Detect which cell encompasses the target text, then output its (X, Y) center coordinate. 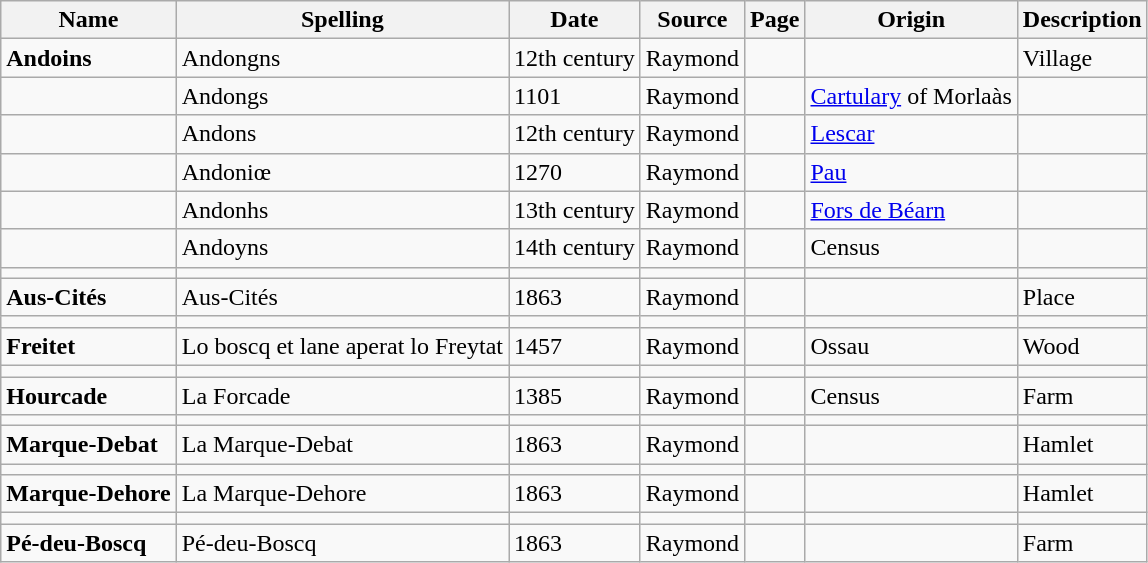
Description (1082, 20)
Freitet (88, 346)
Cartulary of Morlaàs (911, 96)
Wood (1082, 346)
Pau (911, 172)
Lescar (911, 134)
La Forcade (342, 395)
Andoins (88, 58)
La Marque-Debat (342, 445)
Page (775, 20)
1101 (574, 96)
Lo boscq et lane aperat lo Freytat (342, 346)
1270 (574, 172)
Andonhs (342, 210)
Andongs (342, 96)
1457 (574, 346)
Ossau (911, 346)
Andons (342, 134)
13th century (574, 210)
Hourcade (88, 395)
Andongns (342, 58)
Marque-Dehore (88, 494)
Date (574, 20)
Origin (911, 20)
1385 (574, 395)
Andoniœ (342, 172)
La Marque-Dehore (342, 494)
Marque-Debat (88, 445)
Fors de Béarn (911, 210)
Village (1082, 58)
Andoyns (342, 248)
Spelling (342, 20)
Name (88, 20)
Place (1082, 297)
14th century (574, 248)
Source (692, 20)
